Return (x, y) of the center of cell containing provided text 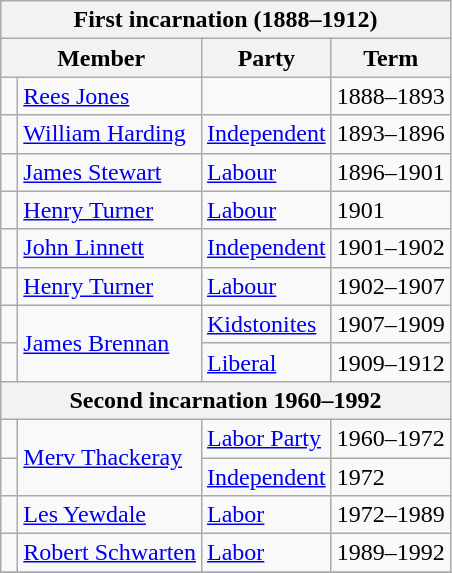
Liberal (266, 362)
Member (102, 58)
1960–1972 (390, 438)
Robert Schwarten (110, 553)
1901 (390, 210)
Term (390, 58)
Second incarnation 1960–1992 (226, 400)
1972 (390, 477)
John Linnett (110, 248)
1902–1907 (390, 286)
James Brennan (110, 343)
First incarnation (1888–1912) (226, 20)
James Stewart (110, 172)
Labor Party (266, 438)
William Harding (110, 134)
1907–1909 (390, 324)
Merv Thackeray (110, 457)
Rees Jones (110, 96)
Kidstonites (266, 324)
1901–1902 (390, 248)
1896–1901 (390, 172)
1888–1893 (390, 96)
Les Yewdale (110, 515)
1893–1896 (390, 134)
1989–1992 (390, 553)
1909–1912 (390, 362)
Party (266, 58)
1972–1989 (390, 515)
